For the text-containing cell, return its midpoint in (X, Y) coordinate format. 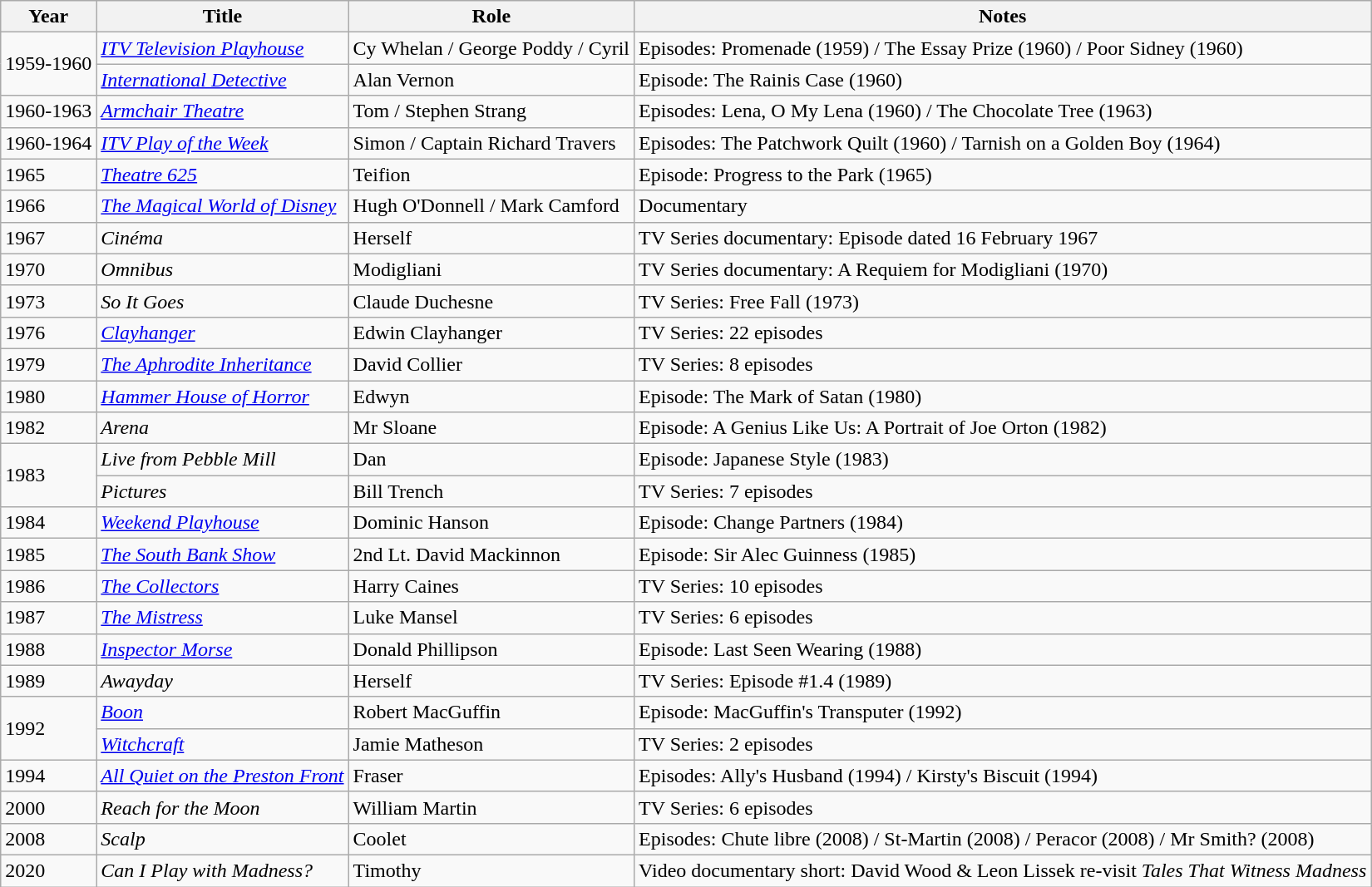
Hugh O'Donnell / Mark Camford (491, 206)
Tom / Stephen Strang (491, 111)
1984 (48, 523)
David Collier (491, 364)
Episodes: Promenade (1959) / The Essay Prize (1960) / Poor Sidney (1960) (1003, 48)
Fraser (491, 776)
1983 (48, 476)
Pictures (223, 491)
Can I Play with Madness? (223, 870)
Timothy (491, 870)
Simon / Captain Richard Travers (491, 143)
ITV Television Playhouse (223, 48)
1987 (48, 618)
1988 (48, 649)
So It Goes (223, 301)
Theatre 625 (223, 175)
Episode: Change Partners (1984) (1003, 523)
The South Bank Show (223, 554)
Year (48, 17)
Episode: Sir Alec Guinness (1985) (1003, 554)
Edwin Clayhanger (491, 333)
Cinéma (223, 238)
Episode: Last Seen Wearing (1988) (1003, 649)
Weekend Playhouse (223, 523)
TV Series documentary: Episode dated 16 February 1967 (1003, 238)
Robert MacGuffin (491, 712)
1992 (48, 728)
2nd Lt. David Mackinnon (491, 554)
Dan (491, 460)
Arena (223, 428)
Episode: The Rainis Case (1960) (1003, 80)
1959-1960 (48, 64)
TV Series: Free Fall (1973) (1003, 301)
Jamie Matheson (491, 744)
Clayhanger (223, 333)
Cy Whelan / George Poddy / Cyril (491, 48)
Reach for the Moon (223, 807)
1989 (48, 681)
TV Series: 7 episodes (1003, 491)
1986 (48, 586)
Luke Mansel (491, 618)
Video documentary short: David Wood & Leon Lissek re-visit Tales That Witness Madness (1003, 870)
Episode: MacGuffin's Transputer (1992) (1003, 712)
Coolet (491, 839)
TV Series: 22 episodes (1003, 333)
1966 (48, 206)
1985 (48, 554)
Omnibus (223, 269)
Episodes: Ally's Husband (1994) / Kirsty's Biscuit (1994) (1003, 776)
Teifion (491, 175)
International Detective (223, 80)
1976 (48, 333)
Episodes: Lena, O My Lena (1960) / The Chocolate Tree (1963) (1003, 111)
The Collectors (223, 586)
TV Series: Episode #1.4 (1989) (1003, 681)
Episode: Progress to the Park (1965) (1003, 175)
1980 (48, 397)
1970 (48, 269)
The Magical World of Disney (223, 206)
Episodes: Chute libre (2008) / St-Martin (2008) / Peracor (2008) / Mr Smith? (2008) (1003, 839)
TV Series: 2 episodes (1003, 744)
2008 (48, 839)
Inspector Morse (223, 649)
1960-1964 (48, 143)
2020 (48, 870)
1965 (48, 175)
TV Series: 8 episodes (1003, 364)
Witchcraft (223, 744)
TV Series: 10 episodes (1003, 586)
Mr Sloane (491, 428)
ITV Play of the Week (223, 143)
Role (491, 17)
Live from Pebble Mill (223, 460)
The Aphrodite Inheritance (223, 364)
Episode: The Mark of Satan (1980) (1003, 397)
William Martin (491, 807)
1973 (48, 301)
Claude Duchesne (491, 301)
Documentary (1003, 206)
Donald Phillipson (491, 649)
1979 (48, 364)
TV Series documentary: A Requiem for Modigliani (1970) (1003, 269)
1982 (48, 428)
Edwyn (491, 397)
1994 (48, 776)
Episodes: The Patchwork Quilt (1960) / Tarnish on a Golden Boy (1964) (1003, 143)
The Mistress (223, 618)
1967 (48, 238)
Harry Caines (491, 586)
Boon (223, 712)
Bill Trench (491, 491)
1960-1963 (48, 111)
Alan Vernon (491, 80)
Scalp (223, 839)
Awayday (223, 681)
Notes (1003, 17)
Episode: Japanese Style (1983) (1003, 460)
Title (223, 17)
Hammer House of Horror (223, 397)
2000 (48, 807)
Episode: A Genius Like Us: A Portrait of Joe Orton (1982) (1003, 428)
All Quiet on the Preston Front (223, 776)
Armchair Theatre (223, 111)
Modigliani (491, 269)
Dominic Hanson (491, 523)
